Detect which cell encompasses the target text, then output its [X, Y] center coordinate. 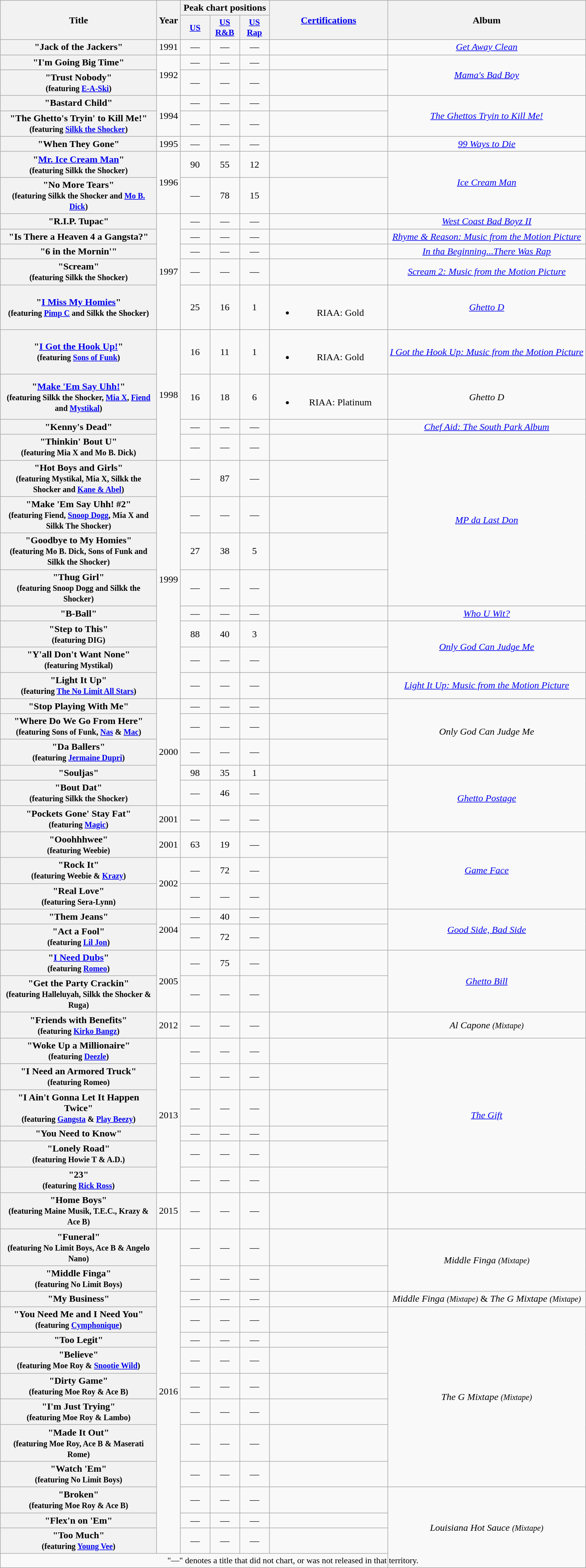
"Light It Up"(featuring The No Limit All Stars) [78, 686]
"I Need Dubs"(featuring Romeo) [78, 963]
"My Business" [78, 1299]
1998 [169, 395]
5 [254, 551]
Chef Aid: The South Park Album [487, 427]
"Where Do We Go From Here"(featuring Sons of Funk, Nas & Mac) [78, 727]
2004 [169, 930]
"Step to This"(featuring DIG) [78, 634]
"You Need Me and I Need You"(featuring Cymphonique) [78, 1320]
"Get the Party Crackin"(featuring Halleluyah, Silkk the Shocker & Ruga) [78, 994]
Album [487, 20]
2005 [169, 981]
"Mr. Ice Cream Man"(featuring Silkk the Shocker) [78, 164]
"Woke Up a Millionaire"(featuring Deezle) [78, 1051]
"23"(featuring Rick Ross) [78, 1180]
"When They Gone" [78, 144]
"Souljas" [78, 773]
"Y'all Don't Want None"(featuring Mystikal) [78, 659]
"No More Tears"(featuring Silkk the Shocker and Mo B. Dick) [78, 195]
"R.I.P. Tupac" [78, 221]
Game Face [487, 870]
"Hot Boys and Girls" (featuring Mystikal, Mia X, Silkk the Shocker and Kane & Abel) [78, 478]
Title [78, 20]
"Bastard Child" [78, 103]
"Trust Nobody"(featuring E-A-Ski) [78, 82]
Middle Finga (Mixtape) [487, 1260]
"Believe"(featuring Moe Roy & Snootie Wild) [78, 1360]
RIAA: Platinum [329, 397]
1999 [169, 579]
6 [254, 397]
1996 [169, 182]
1991 [169, 47]
99 Ways to Die [487, 144]
Peak chart positions [225, 8]
Get Away Clean [487, 47]
Certifications [329, 20]
"Goodbye to My Homies"(featuring Mo B. Dick, Sons of Funk and Silkk the Shocker) [78, 551]
"Act a Fool"(featuring Lil Jon) [78, 937]
"I'm Going Big Time" [78, 62]
"You Need to Know" [78, 1134]
"Thug Girl"(featuring Snoop Dogg and Silkk the Shocker) [78, 588]
"Flex'n on 'Em" [78, 1520]
19 [225, 845]
USRap [254, 28]
25 [195, 307]
46 [225, 793]
2015 [169, 1211]
"Funeral"(featuring No Limit Boys, Ace B & Angelo Nano) [78, 1247]
Al Capone (Mixtape) [487, 1025]
35 [225, 773]
"Is There a Heaven 4 a Gangsta?" [78, 237]
1997 [169, 271]
63 [195, 845]
The Ghettos Tryin to Kill Me! [487, 116]
27 [195, 551]
"—" denotes a title that did not chart, or was not released in that territory. [293, 1561]
75 [225, 963]
"Too Much"(featuring Young Vee) [78, 1541]
I Got the Hook Up: Music from the Motion Picture [487, 352]
"Made It Out"(featuring Moe Roy, Ace B & Maserati Rome) [78, 1443]
"Make 'Em Say Uhh! #2"(featuring Fiend, Snoop Dogg, Mia X and Silkk The Shocker) [78, 515]
"Bout Dat"(featuring Silkk the Shocker) [78, 793]
2000 [169, 752]
The G Mixtape (Mixtape) [487, 1396]
"Make 'Em Say Uhh!"(featuring Silkk the Shocker, Mia X, Fiend and Mystikal) [78, 397]
38 [225, 551]
"Too Legit" [78, 1340]
"Broken"(featuring Moe Roy & Ace B) [78, 1499]
90 [195, 164]
18 [225, 397]
"6 in the Mornin'" [78, 252]
1994 [169, 116]
87 [225, 478]
"Dirty Game"(featuring Moe Roy & Ace B) [78, 1386]
2013 [169, 1115]
78 [225, 195]
2016 [169, 1392]
"Friends with Benefits" (featuring Kirko Bangz) [78, 1025]
"I Ain't Gonna Let It Happen Twice"(featuring Gangsta & Play Beezy) [78, 1108]
"Ooohhhwee"(featuring Weebie) [78, 845]
2012 [169, 1025]
98 [195, 773]
"Da Ballers"(featuring Jermaine Dupri) [78, 752]
1992 [169, 75]
"The Ghetto's Tryin' to Kill Me!"(featuring Silkk the Shocker) [78, 124]
3 [254, 634]
15 [254, 195]
Louisiana Hot Sauce (Mixtape) [487, 1527]
USR&B [225, 28]
12 [254, 164]
"Pockets Gone' Stay Fat"(featuring Magic) [78, 819]
Light It Up: Music from the Motion Picture [487, 686]
"Lonely Road"(featuring Howie T & A.D.) [78, 1154]
55 [225, 164]
"I Need an Armored Truck"(featuring Romeo) [78, 1076]
"I Got the Hook Up!"(featuring Sons of Funk) [78, 352]
11 [225, 352]
Rhyme & Reason: Music from the Motion Picture [487, 237]
Mama's Bad Boy [487, 75]
"Stop Playing With Me" [78, 706]
Good Side, Bad Side [487, 930]
"I'm Just Trying"(featuring Moe Roy & Lambo) [78, 1411]
"I Miss My Homies"(featuring Pimp C and Silkk the Shocker) [78, 307]
"Real Love"(featuring Sera-Lynn) [78, 896]
"Middle Finga"(featuring No Limit Boys) [78, 1278]
US [195, 28]
"Rock It"(featuring Weebie & Krazy) [78, 870]
West Coast Bad Boyz II [487, 221]
"Home Boys"(featuring Maine Musik, T.E.C., Krazy & Ace B) [78, 1211]
2002 [169, 883]
Who U Wit? [487, 613]
"Kenny's Dead" [78, 427]
Ice Cream Man [487, 182]
88 [195, 634]
Year [169, 20]
The Gift [487, 1115]
"Scream"(featuring Silkk the Shocker) [78, 272]
Ghetto Postage [487, 798]
Ghetto Bill [487, 981]
"Thinkin' Bout U"(featuring Mia X and Mo B. Dick) [78, 447]
Middle Finga (Mixtape) & The G Mixtape (Mixtape) [487, 1299]
MP da Last Don [487, 520]
In tha Beginning...There Was Rap [487, 252]
"Jack of the Jackers" [78, 47]
"B-Ball" [78, 613]
1995 [169, 144]
"Them Jeans" [78, 917]
"Watch 'Em"(featuring No Limit Boys) [78, 1474]
Scream 2: Music from the Motion Picture [487, 272]
